Return (x, y) of the center of cell containing provided text 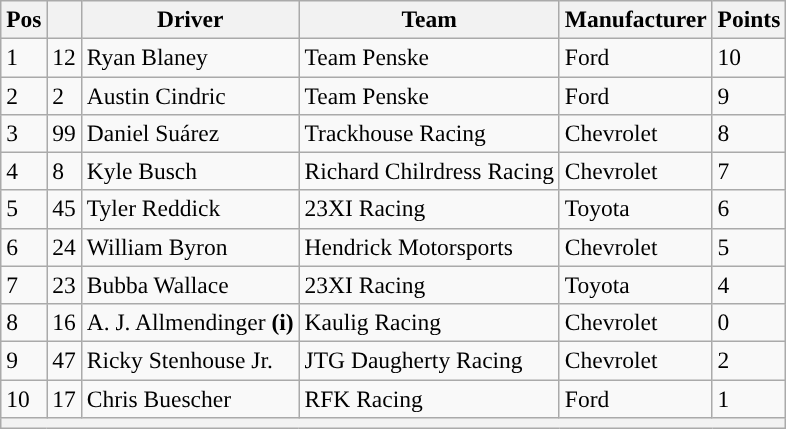
Trackhouse Racing (429, 133)
Hendrick Motorsports (429, 247)
Manufacturer (636, 19)
Points (749, 19)
Bubba Wallace (190, 285)
Austin Cindric (190, 95)
99 (64, 133)
Team (429, 19)
Richard Chilrdress Racing (429, 171)
47 (64, 360)
RFK Racing (429, 398)
Driver (190, 19)
23 (64, 285)
Ryan Blaney (190, 57)
Chris Buescher (190, 398)
A. J. Allmendinger (i) (190, 322)
3 (24, 133)
Daniel Suárez (190, 133)
12 (64, 57)
Ricky Stenhouse Jr. (190, 360)
17 (64, 398)
Kaulig Racing (429, 322)
0 (749, 322)
Pos (24, 19)
16 (64, 322)
Tyler Reddick (190, 209)
William Byron (190, 247)
45 (64, 209)
Kyle Busch (190, 171)
JTG Daugherty Racing (429, 360)
24 (64, 247)
